Detect which cell encompasses the target text, then output its (X, Y) center coordinate. 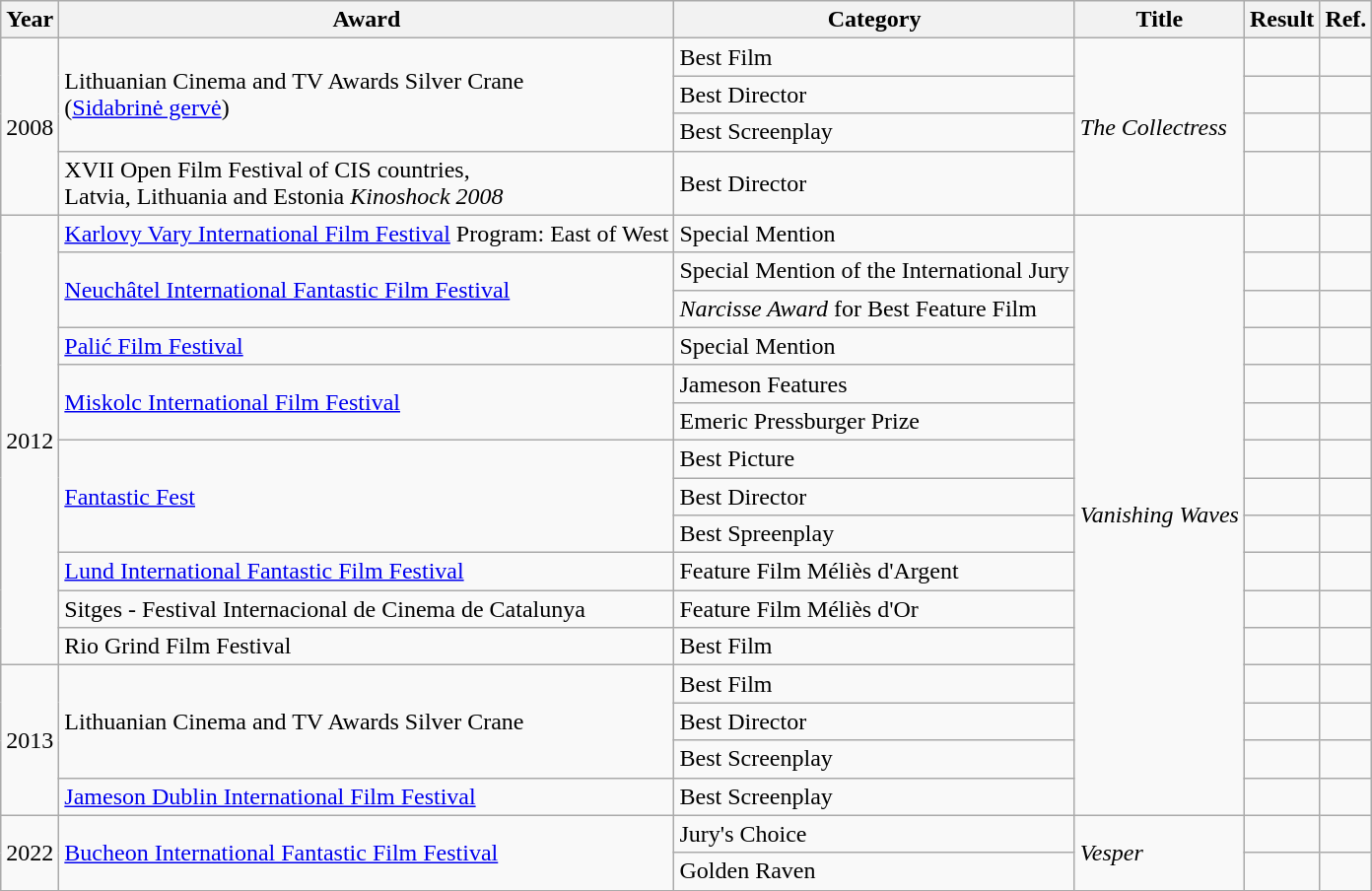
Bucheon International Fantastic Film Festival (367, 853)
Jury's Choice (874, 834)
Title (1159, 20)
Karlovy Vary International Film Festival Program: East of West (367, 234)
Best Spreenplay (874, 534)
Palić Film Festival (367, 346)
Lithuanian Cinema and TV Awards Silver Crane(Sidabrinė gervė) (367, 95)
Jameson Features (874, 383)
Golden Raven (874, 871)
Feature Film Méliès d'Argent (874, 572)
Emeric Pressburger Prize (874, 421)
2012 (30, 440)
2022 (30, 853)
Lithuanian Cinema and TV Awards Silver Crane (367, 721)
The Collectress (1159, 126)
Award (367, 20)
Year (30, 20)
2013 (30, 740)
2008 (30, 126)
Vesper (1159, 853)
Best Picture (874, 458)
Narcisse Award for Best Feature Film (874, 308)
Sitges - Festival Internacional de Cinema de Catalunya (367, 609)
Miskolc International Film Festival (367, 402)
Neuchâtel International Fantastic Film Festival (367, 290)
Jameson Dublin International Film Festival (367, 796)
Ref. (1346, 20)
Lund International Fantastic Film Festival (367, 572)
XVII Open Film Festival of CIS countries,Latvia, Lithuania and Estonia Kinoshock 2008 (367, 183)
Vanishing Waves (1159, 514)
Feature Film Méliès d'Or (874, 609)
Special Mention of the International Jury (874, 271)
Category (874, 20)
Result (1281, 20)
Rio Grind Film Festival (367, 647)
Fantastic Fest (367, 496)
